Return (X, Y) of the center of cell containing provided text 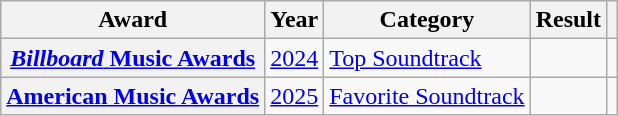
Category (427, 20)
Result (568, 20)
2024 (294, 58)
Favorite Soundtrack (427, 96)
Billboard Music Awards (133, 58)
American Music Awards (133, 96)
Award (133, 20)
Year (294, 20)
Top Soundtrack (427, 58)
2025 (294, 96)
